From the cell containing the given text, extract its center point as [x, y] coordinate. 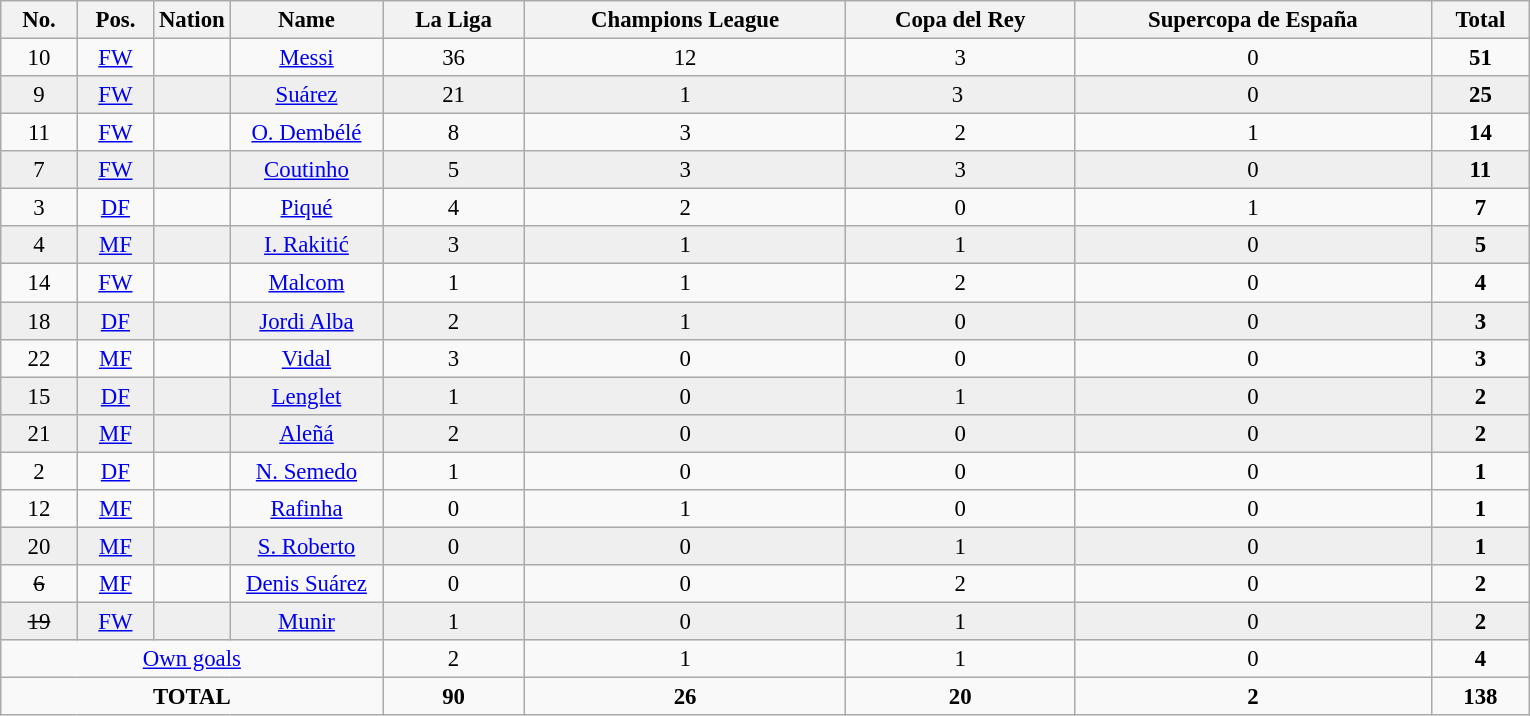
Messi [306, 58]
Piqué [306, 208]
Nation [192, 20]
138 [1480, 697]
N. Semedo [306, 471]
51 [1480, 58]
Own goals [192, 659]
Malcom [306, 283]
Supercopa de España [1252, 20]
Vidal [306, 358]
6 [39, 584]
I. Rakitić [306, 245]
Name [306, 20]
22 [39, 358]
Total [1480, 20]
Denis Suárez [306, 584]
Munir [306, 621]
Suárez [306, 95]
8 [454, 133]
No. [39, 20]
O. Dembélé [306, 133]
Aleñá [306, 433]
26 [685, 697]
19 [39, 621]
La Liga [454, 20]
Pos. [115, 20]
TOTAL [192, 697]
10 [39, 58]
Lenglet [306, 396]
25 [1480, 95]
Rafinha [306, 509]
Jordi Alba [306, 321]
Champions League [685, 20]
9 [39, 95]
S. Roberto [306, 546]
Coutinho [306, 170]
90 [454, 697]
15 [39, 396]
36 [454, 58]
18 [39, 321]
Copa del Rey [960, 20]
